Determine the (x, y) coordinate at the center of the cell enclosing the given text.  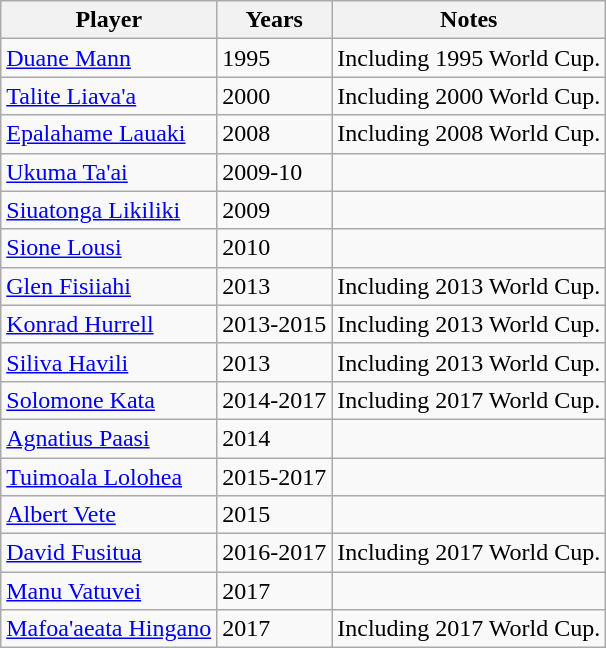
David Fusitua (109, 553)
Siliva Havili (109, 362)
Notes (469, 20)
Duane Mann (109, 58)
Years (274, 20)
Including 2000 World Cup. (469, 96)
Glen Fisiiahi (109, 286)
Albert Vete (109, 515)
Solomone Kata (109, 400)
1995 (274, 58)
2009-10 (274, 172)
Mafoa'aeata Hingano (109, 629)
2000 (274, 96)
2008 (274, 134)
2013-2015 (274, 324)
Including 1995 World Cup. (469, 58)
Manu Vatuvei (109, 591)
Konrad Hurrell (109, 324)
Including 2008 World Cup. (469, 134)
2010 (274, 248)
Sione Lousi (109, 248)
Player (109, 20)
Ukuma Ta'ai (109, 172)
2014-2017 (274, 400)
Tuimoala Lolohea (109, 477)
Epalahame Lauaki (109, 134)
2016-2017 (274, 553)
2009 (274, 210)
2014 (274, 438)
Talite Liava'a (109, 96)
Agnatius Paasi (109, 438)
2015-2017 (274, 477)
2015 (274, 515)
Siuatonga Likiliki (109, 210)
